Pinpoint the cell where the given text exists, returning its [X, Y] midpoint coordinate. 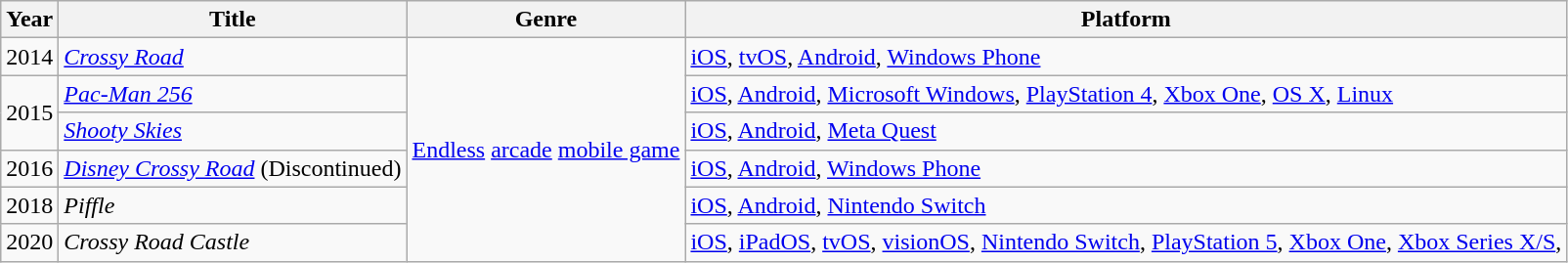
Shooty Skies [233, 131]
2020 [29, 242]
iOS, Android, Microsoft Windows, PlayStation 4, Xbox One, OS X, Linux [1126, 94]
iOS, Android, Nintendo Switch [1126, 205]
Year [29, 20]
iOS, iPadOS, tvOS, visionOS, Nintendo Switch, PlayStation 5, Xbox One, Xbox Series X/S, [1126, 242]
2016 [29, 168]
Crossy Road [233, 57]
Endless arcade mobile game [545, 150]
2015 [29, 112]
iOS, tvOS, Android, Windows Phone [1126, 57]
Piffle [233, 205]
Platform [1126, 20]
Title [233, 20]
Crossy Road Castle [233, 242]
2018 [29, 205]
Genre [545, 20]
iOS, Android, Windows Phone [1126, 168]
iOS, Android, Meta Quest [1126, 131]
2014 [29, 57]
Pac-Man 256 [233, 94]
Disney Crossy Road (Discontinued) [233, 168]
